Extract the (x, y) coordinate from the center of the cell holding the provided text.  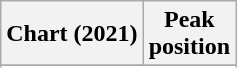
Chart (2021) (72, 34)
Peakposition (189, 34)
